Return the (x, y) coordinate for the center point of the cell that contains the specified text.  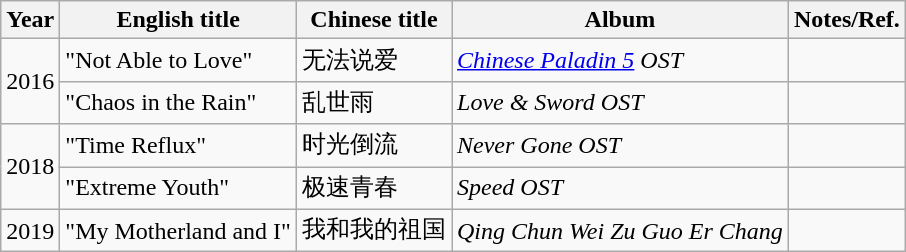
Album (620, 20)
Qing Chun Wei Zu Guo Er Chang (620, 230)
Speed OST (620, 188)
Never Gone OST (620, 146)
"Extreme Youth" (178, 188)
"Not Able to Love" (178, 60)
极速青春 (374, 188)
"Chaos in the Rain" (178, 102)
English title (178, 20)
无法说爱 (374, 60)
Notes/Ref. (846, 20)
Chinese title (374, 20)
乱世雨 (374, 102)
"Time Reflux" (178, 146)
2018 (30, 166)
"My Motherland and I" (178, 230)
2019 (30, 230)
时光倒流 (374, 146)
2016 (30, 82)
Chinese Paladin 5 OST (620, 60)
我和我的祖国 (374, 230)
Love & Sword OST (620, 102)
Year (30, 20)
